Return (x, y) of the center of cell containing provided text 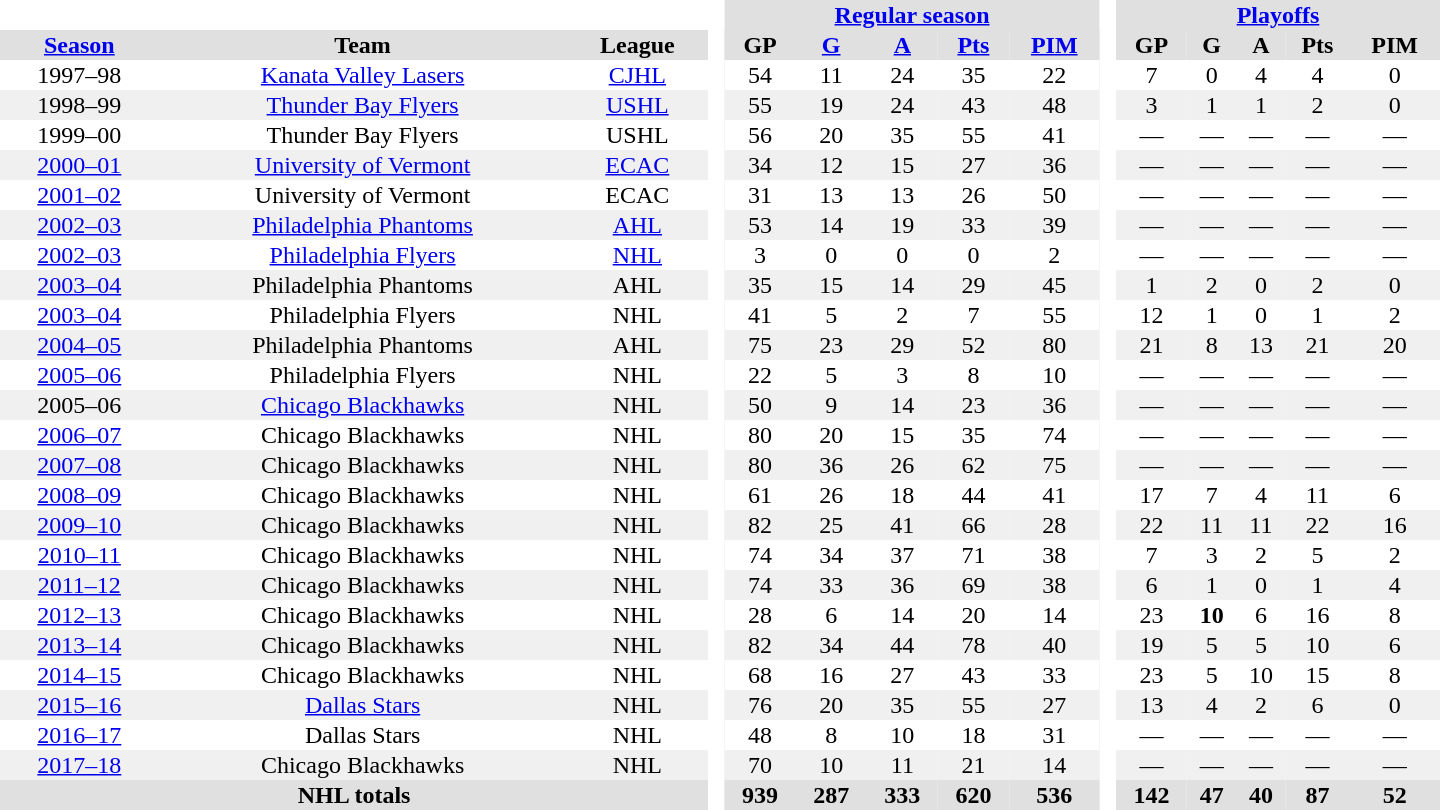
2014–15 (80, 675)
2006–07 (80, 435)
2004–05 (80, 345)
1997–98 (80, 75)
Season (80, 45)
53 (760, 225)
2011–12 (80, 585)
333 (902, 795)
47 (1212, 795)
9 (832, 405)
87 (1318, 795)
25 (832, 525)
League (638, 45)
CJHL (638, 75)
2000–01 (80, 165)
Playoffs (1278, 15)
Kanata Valley Lasers (363, 75)
2009–10 (80, 525)
NHL totals (354, 795)
2010–11 (80, 555)
1999–00 (80, 135)
71 (974, 555)
536 (1054, 795)
61 (760, 495)
56 (760, 135)
37 (902, 555)
2013–14 (80, 645)
939 (760, 795)
69 (974, 585)
2016–17 (80, 735)
2012–13 (80, 615)
2015–16 (80, 705)
2008–09 (80, 495)
2007–08 (80, 465)
70 (760, 765)
2017–18 (80, 765)
66 (974, 525)
620 (974, 795)
142 (1152, 795)
Regular season (912, 15)
78 (974, 645)
1998–99 (80, 105)
68 (760, 675)
Team (363, 45)
2001–02 (80, 195)
62 (974, 465)
39 (1054, 225)
54 (760, 75)
76 (760, 705)
17 (1152, 495)
287 (832, 795)
45 (1054, 285)
